Capture the cell that displays the provided text and extract its [x, y] central coordinate. 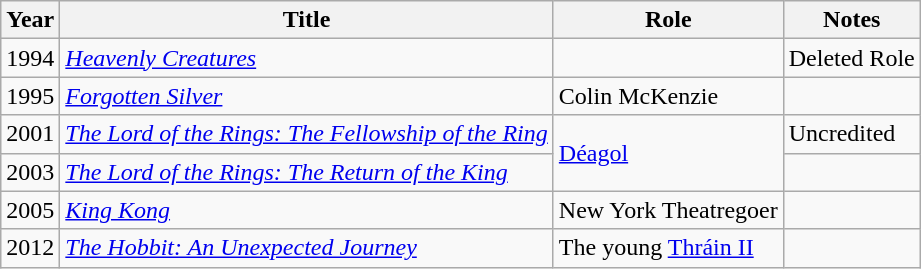
Title [307, 20]
1995 [30, 96]
The Lord of the Rings: The Fellowship of the Ring [307, 134]
1994 [30, 58]
Deleted Role [852, 58]
Déagol [668, 153]
Uncredited [852, 134]
Colin McKenzie [668, 96]
Notes [852, 20]
2003 [30, 172]
The Lord of the Rings: The Return of the King [307, 172]
2012 [30, 248]
New York Theatregoer [668, 210]
Forgotten Silver [307, 96]
Heavenly Creatures [307, 58]
The young Thráin II [668, 248]
Role [668, 20]
King Kong [307, 210]
The Hobbit: An Unexpected Journey [307, 248]
2001 [30, 134]
Year [30, 20]
2005 [30, 210]
